Find where the given text appears and provide that cell's center as [x, y] coordinate. 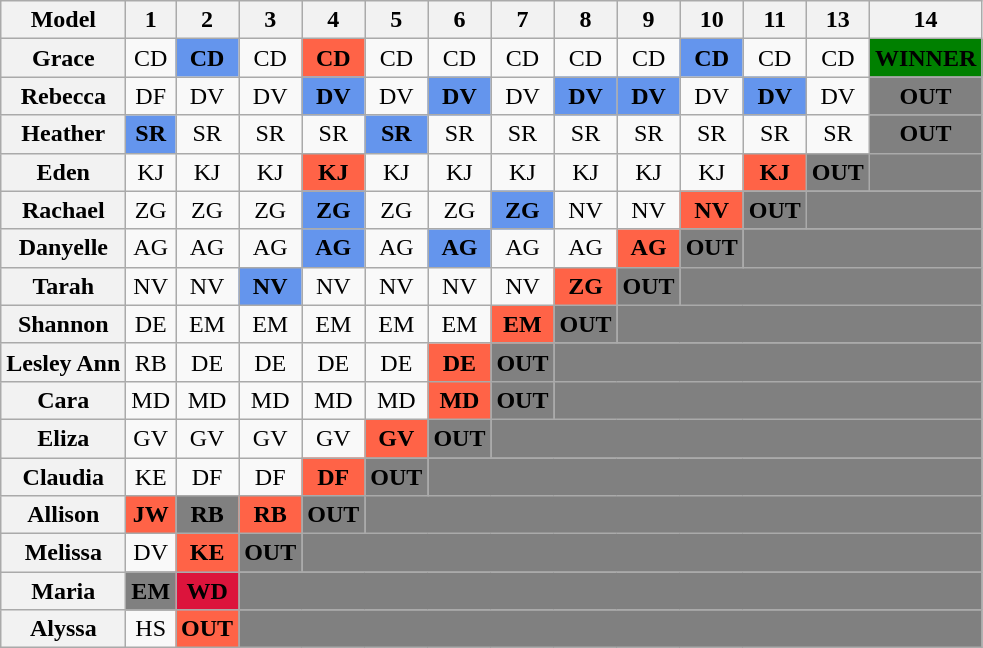
Eliza [64, 438]
2 [208, 20]
8 [586, 20]
Melissa [64, 553]
Eden [64, 172]
1 [151, 20]
10 [712, 20]
Lesley Ann [64, 362]
Cara [64, 400]
Danyelle [64, 248]
Heather [64, 134]
5 [396, 20]
HS [151, 629]
WINNER [925, 58]
WD [208, 591]
Allison [64, 515]
11 [774, 20]
3 [270, 20]
14 [925, 20]
Grace [64, 58]
9 [648, 20]
Claudia [64, 477]
JW [151, 515]
4 [334, 20]
Tarah [64, 286]
Maria [64, 591]
Model [64, 20]
Shannon [64, 324]
Rebecca [64, 96]
6 [460, 20]
Alyssa [64, 629]
13 [838, 20]
Rachael [64, 210]
7 [522, 20]
